Output the (x, y) coordinate of the center of the cell containing the given text.  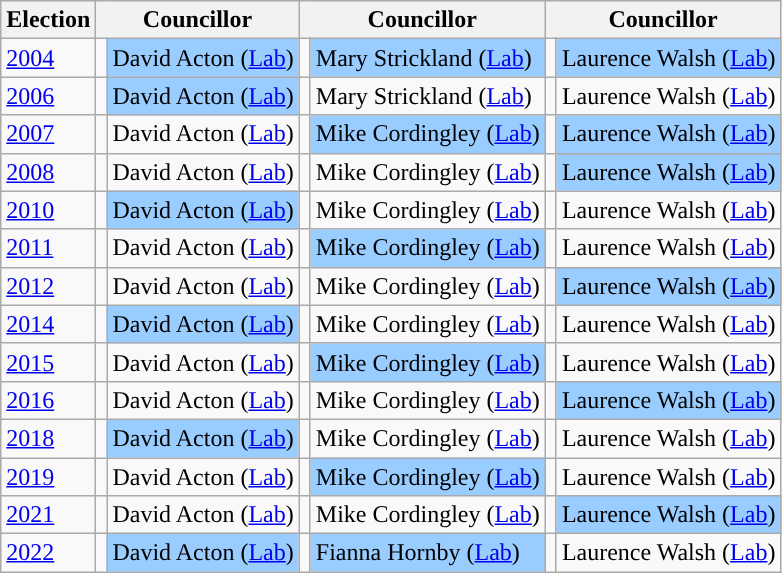
2016 (48, 400)
2015 (48, 362)
2004 (48, 58)
Election (48, 20)
2012 (48, 286)
2018 (48, 438)
2007 (48, 134)
2006 (48, 96)
2022 (48, 553)
2011 (48, 248)
2019 (48, 477)
2008 (48, 172)
Fianna Hornby (Lab) (428, 553)
2021 (48, 515)
2010 (48, 210)
2014 (48, 324)
